Find where the given text appears and provide that cell's center as (X, Y) coordinate. 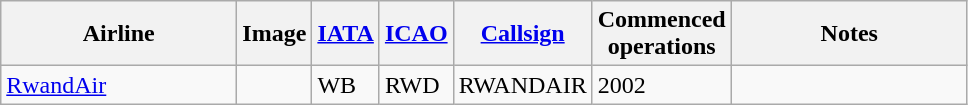
RwandAir (119, 85)
WB (346, 85)
IATA (346, 34)
RWANDAIR (522, 85)
Commencedoperations (662, 34)
RWD (416, 85)
Callsign (522, 34)
2002 (662, 85)
Image (274, 34)
ICAO (416, 34)
Notes (849, 34)
Airline (119, 34)
